Extract the [X, Y] coordinate from the center of the cell holding the provided text.  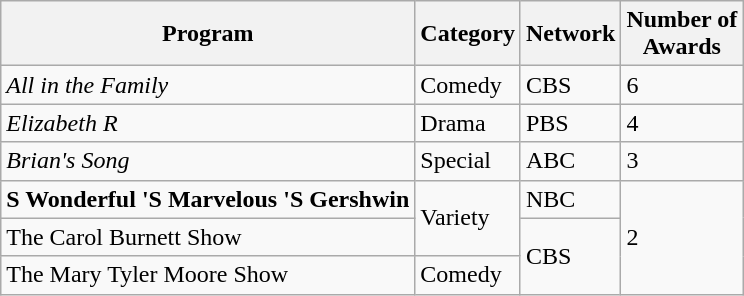
Brian's Song [208, 161]
Drama [468, 123]
NBC [570, 199]
ABC [570, 161]
3 [682, 161]
Number ofAwards [682, 34]
The Carol Burnett Show [208, 237]
Category [468, 34]
Program [208, 34]
Network [570, 34]
Elizabeth R [208, 123]
The Mary Tyler Moore Show [208, 275]
4 [682, 123]
Special [468, 161]
Variety [468, 218]
2 [682, 237]
All in the Family [208, 85]
PBS [570, 123]
S Wonderful 'S Marvelous 'S Gershwin [208, 199]
6 [682, 85]
